Capture the cell that displays the provided text and extract its (X, Y) central coordinate. 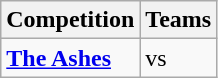
vs (178, 58)
Competition (70, 20)
The Ashes (70, 58)
Teams (178, 20)
